From the cell containing the given text, extract its center point as [x, y] coordinate. 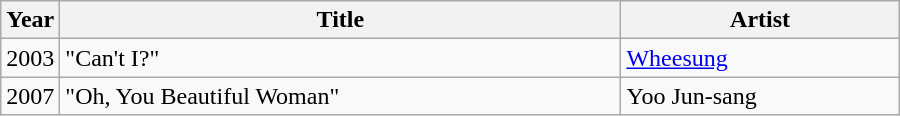
"Oh, You Beautiful Woman" [340, 96]
2003 [30, 58]
Year [30, 20]
Title [340, 20]
Wheesung [760, 58]
2007 [30, 96]
Artist [760, 20]
Yoo Jun-sang [760, 96]
"Can't I?" [340, 58]
